Detect which cell encompasses the target text, then output its (X, Y) center coordinate. 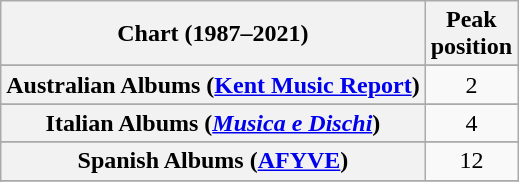
Australian Albums (Kent Music Report) (213, 85)
12 (471, 161)
2 (471, 85)
Italian Albums (Musica e Dischi) (213, 123)
Spanish Albums (AFYVE) (213, 161)
Peakposition (471, 34)
4 (471, 123)
Chart (1987–2021) (213, 34)
